Extract the (X, Y) coordinate from the center of the cell holding the provided text.  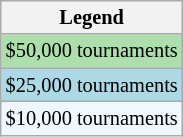
$50,000 tournaments (92, 51)
Legend (92, 17)
$25,000 tournaments (92, 85)
$10,000 tournaments (92, 118)
